Determine the (X, Y) coordinate at the center of the cell enclosing the given text.  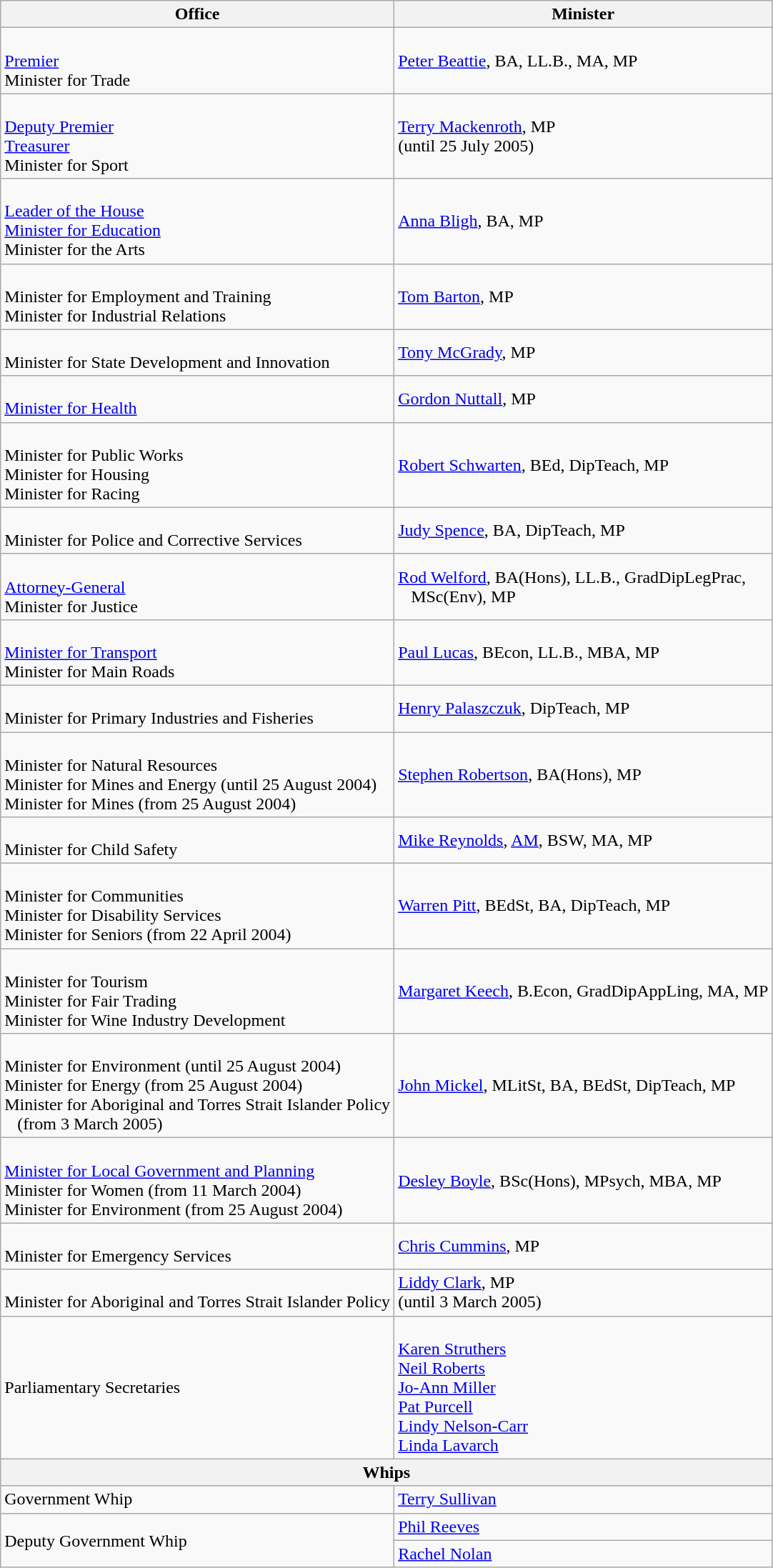
Parliamentary Secretaries (197, 1387)
Minister for Child Safety (197, 840)
Margaret Keech, B.Econ, GradDipAppLing, MA, MP (583, 992)
Desley Boyle, BSc(Hons), MPsych, MBA, MP (583, 1180)
Paul Lucas, BEcon, LL.B., MBA, MP (583, 652)
Terry Sullivan (583, 1499)
Minister for Transport Minister for Main Roads (197, 652)
Phil Reeves (583, 1527)
Judy Spence, BA, DipTeach, MP (583, 530)
Minister for Emergency Services (197, 1246)
Minister for Employment and Training Minister for Industrial Relations (197, 296)
Minister for Public Works Minister for Housing Minister for Racing (197, 464)
Minister for Tourism Minister for Fair Trading Minister for Wine Industry Development (197, 992)
Premier Minister for Trade (197, 61)
Minister for Communities Minister for Disability Services Minister for Seniors (from 22 April 2004) (197, 906)
Government Whip (197, 1499)
Rachel Nolan (583, 1554)
Minister for Health (197, 399)
Warren Pitt, BEdSt, BA, DipTeach, MP (583, 906)
Stephen Robertson, BA(Hons), MP (583, 774)
Mike Reynolds, AM, BSW, MA, MP (583, 840)
Robert Schwarten, BEd, DipTeach, MP (583, 464)
Minister (583, 14)
Office (197, 14)
Minister for Local Government and Planning Minister for Women (from 11 March 2004) Minister for Environment (from 25 August 2004) (197, 1180)
Attorney-General Minister for Justice (197, 586)
John Mickel, MLitSt, BA, BEdSt, DipTeach, MP (583, 1086)
Tony McGrady, MP (583, 353)
Rod Welford, BA(Hons), LL.B., GradDipLegPrac, MSc(Env), MP (583, 586)
Peter Beattie, BA, LL.B., MA, MP (583, 61)
Tom Barton, MP (583, 296)
Gordon Nuttall, MP (583, 399)
Minister for Police and Corrective Services (197, 530)
Terry Mackenroth, MP(until 25 July 2005) (583, 136)
Minister for State Development and Innovation (197, 353)
Deputy Government Whip (197, 1540)
Anna Bligh, BA, MP (583, 221)
Leader of the House Minister for Education Minister for the Arts (197, 221)
Karen Struthers Neil Roberts Jo-Ann Miller Pat Purcell Lindy Nelson-Carr Linda Lavarch (583, 1387)
Chris Cummins, MP (583, 1246)
Minister for Primary Industries and Fisheries (197, 709)
Minister for Natural Resources Minister for Mines and Energy (until 25 August 2004) Minister for Mines (from 25 August 2004) (197, 774)
Minister for Aboriginal and Torres Strait Islander Policy (197, 1293)
Liddy Clark, MP(until 3 March 2005) (583, 1293)
Deputy Premier Treasurer Minister for Sport (197, 136)
Henry Palaszczuk, DipTeach, MP (583, 709)
Whips (386, 1472)
